Return the (x, y) coordinate for the center point of the cell that contains the specified text.  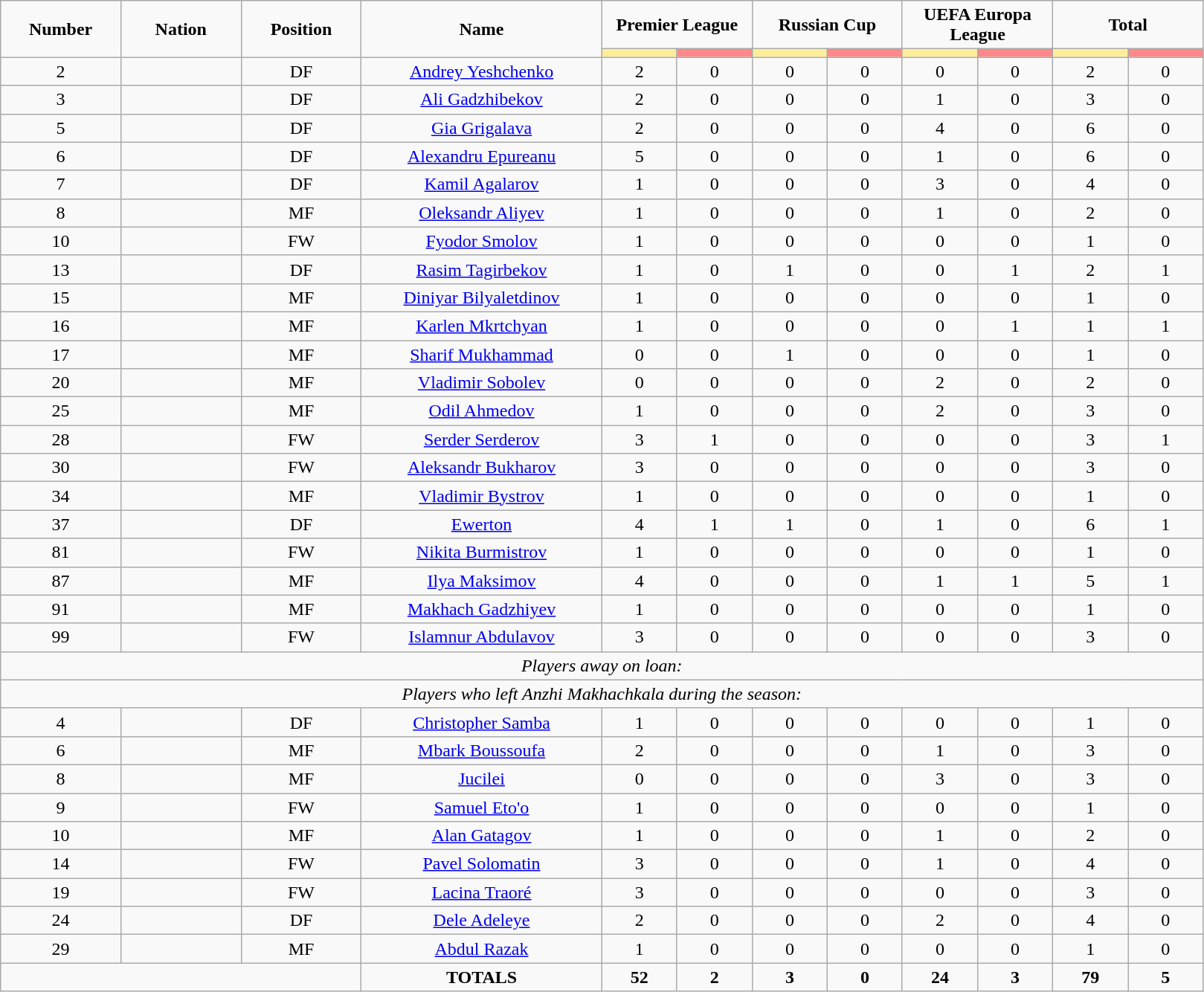
Diniyar Bilyaletdinov (482, 297)
Serder Serderov (482, 439)
99 (61, 637)
Russian Cup (827, 25)
91 (61, 609)
Kamil Agalarov (482, 184)
20 (61, 383)
Makhach Gadzhiyev (482, 609)
79 (1090, 977)
34 (61, 496)
Andrey Yeshchenko (482, 71)
7 (61, 184)
Oleksandr Aliyev (482, 213)
Position (301, 29)
Alan Gatagov (482, 836)
UEFA Europa League (977, 25)
19 (61, 892)
Nation (181, 29)
Alexandru Epureanu (482, 156)
Odil Ahmedov (482, 411)
81 (61, 553)
Number (61, 29)
Players away on loan: (602, 666)
87 (61, 581)
Total (1128, 25)
Mbark Boussoufa (482, 750)
29 (61, 949)
Ilya Maksimov (482, 581)
Vladimir Bystrov (482, 496)
Pavel Solomatin (482, 864)
Ewerton (482, 524)
Gia Grigalava (482, 128)
Jucilei (482, 779)
Abdul Razak (482, 949)
Players who left Anzhi Makhachkala during the season: (602, 694)
28 (61, 439)
25 (61, 411)
Name (482, 29)
13 (61, 269)
Ali Gadzhibekov (482, 100)
Dele Adeleye (482, 921)
Premier League (677, 25)
37 (61, 524)
17 (61, 355)
30 (61, 468)
Rasim Tagirbekov (482, 269)
Lacina Traoré (482, 892)
15 (61, 297)
Sharif Mukhammad (482, 355)
Samuel Eto'o (482, 807)
Aleksandr Bukharov (482, 468)
Islamnur Abdulavov (482, 637)
16 (61, 326)
Vladimir Sobolev (482, 383)
9 (61, 807)
Fyodor Smolov (482, 241)
Karlen Mkrtchyan (482, 326)
52 (640, 977)
14 (61, 864)
Nikita Burmistrov (482, 553)
Christopher Samba (482, 722)
TOTALS (482, 977)
